Return [x, y] of the center of cell containing provided text 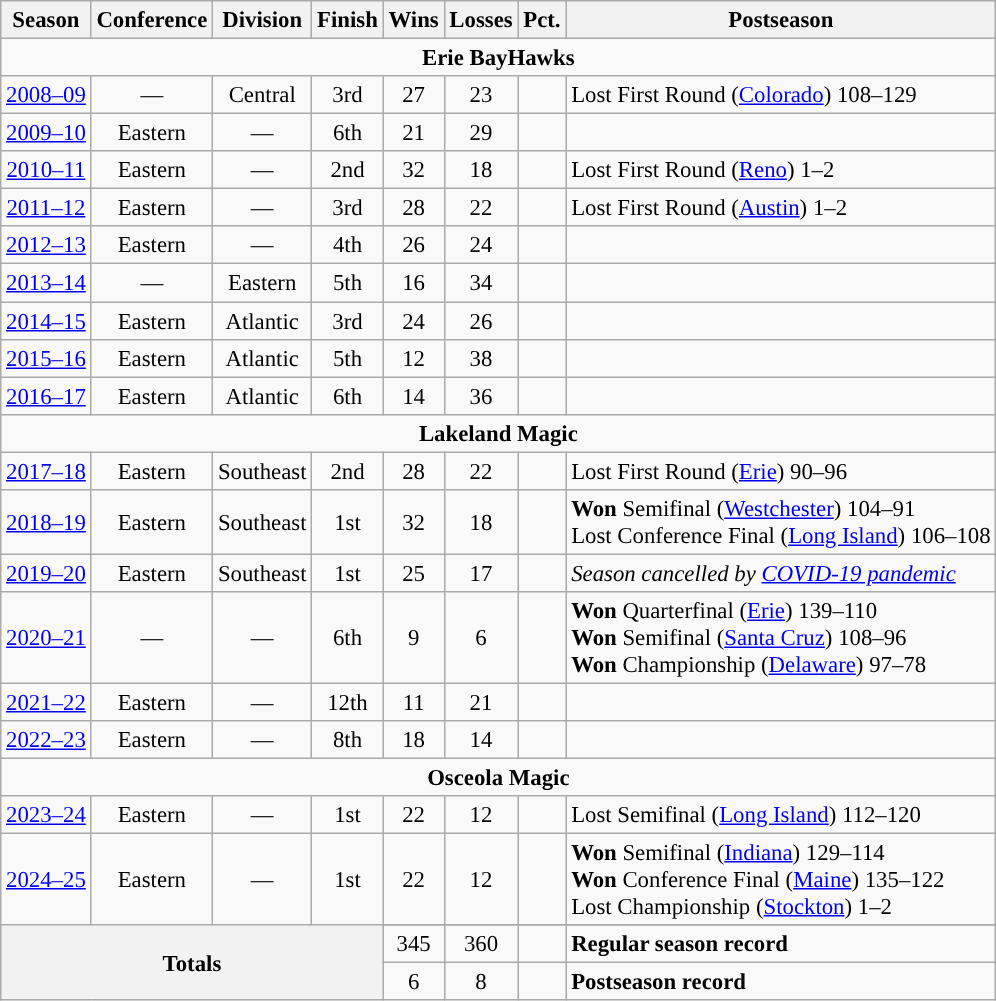
23 [481, 95]
Central [262, 95]
2016–17 [46, 396]
Wins [414, 20]
Lost Semifinal (Long Island) 112–120 [781, 815]
2020–21 [46, 638]
2012–13 [46, 245]
29 [481, 133]
Won Semifinal (Indiana) 129–114 Won Conference Final (Maine) 135–122Lost Championship (Stockton) 1–2 [781, 880]
Lost First Round (Austin) 1–2 [781, 208]
2017–18 [46, 471]
12th [348, 702]
360 [481, 944]
27 [414, 95]
Season cancelled by COVID-19 pandemic [781, 573]
4th [348, 245]
2024–25 [46, 880]
Won Quarterfinal (Erie) 139–110Won Semifinal (Santa Cruz) 108–96Won Championship (Delaware) 97–78 [781, 638]
2019–20 [46, 573]
Postseason record [781, 982]
9 [414, 638]
8th [348, 740]
Lost First Round (Erie) 90–96 [781, 471]
Pct. [542, 20]
8 [481, 982]
11 [414, 702]
2008–09 [46, 95]
34 [481, 283]
2015–16 [46, 358]
2013–14 [46, 283]
Won Semifinal (Westchester) 104–91Lost Conference Final (Long Island) 106–108 [781, 522]
Lost First Round (Colorado) 108–129 [781, 95]
Postseason [781, 20]
17 [481, 573]
Regular season record [781, 944]
2011–12 [46, 208]
Osceola Magic [498, 778]
2021–22 [46, 702]
Lakeland Magic [498, 433]
36 [481, 396]
Totals [192, 962]
Losses [481, 20]
38 [481, 358]
2018–19 [46, 522]
Season [46, 20]
Division [262, 20]
16 [414, 283]
Erie BayHawks [498, 58]
345 [414, 944]
2023–24 [46, 815]
Finish [348, 20]
Lost First Round (Reno) 1–2 [781, 170]
2009–10 [46, 133]
2014–15 [46, 321]
2010–11 [46, 170]
Conference [152, 20]
2022–23 [46, 740]
25 [414, 573]
